Extract the [x, y] coordinate from the center of the cell holding the provided text.  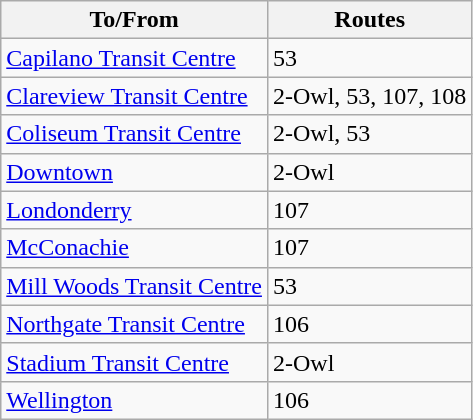
Londonderry [134, 210]
Capilano Transit Centre [134, 58]
To/From [134, 20]
2-Owl, 53, 107, 108 [369, 96]
Northgate Transit Centre [134, 324]
Routes [369, 20]
Coliseum Transit Centre [134, 134]
2-Owl, 53 [369, 134]
Clareview Transit Centre [134, 96]
Stadium Transit Centre [134, 362]
Downtown [134, 172]
Mill Woods Transit Centre [134, 286]
Wellington [134, 400]
McConachie [134, 248]
